Find where the given text appears and provide that cell's center as (x, y) coordinate. 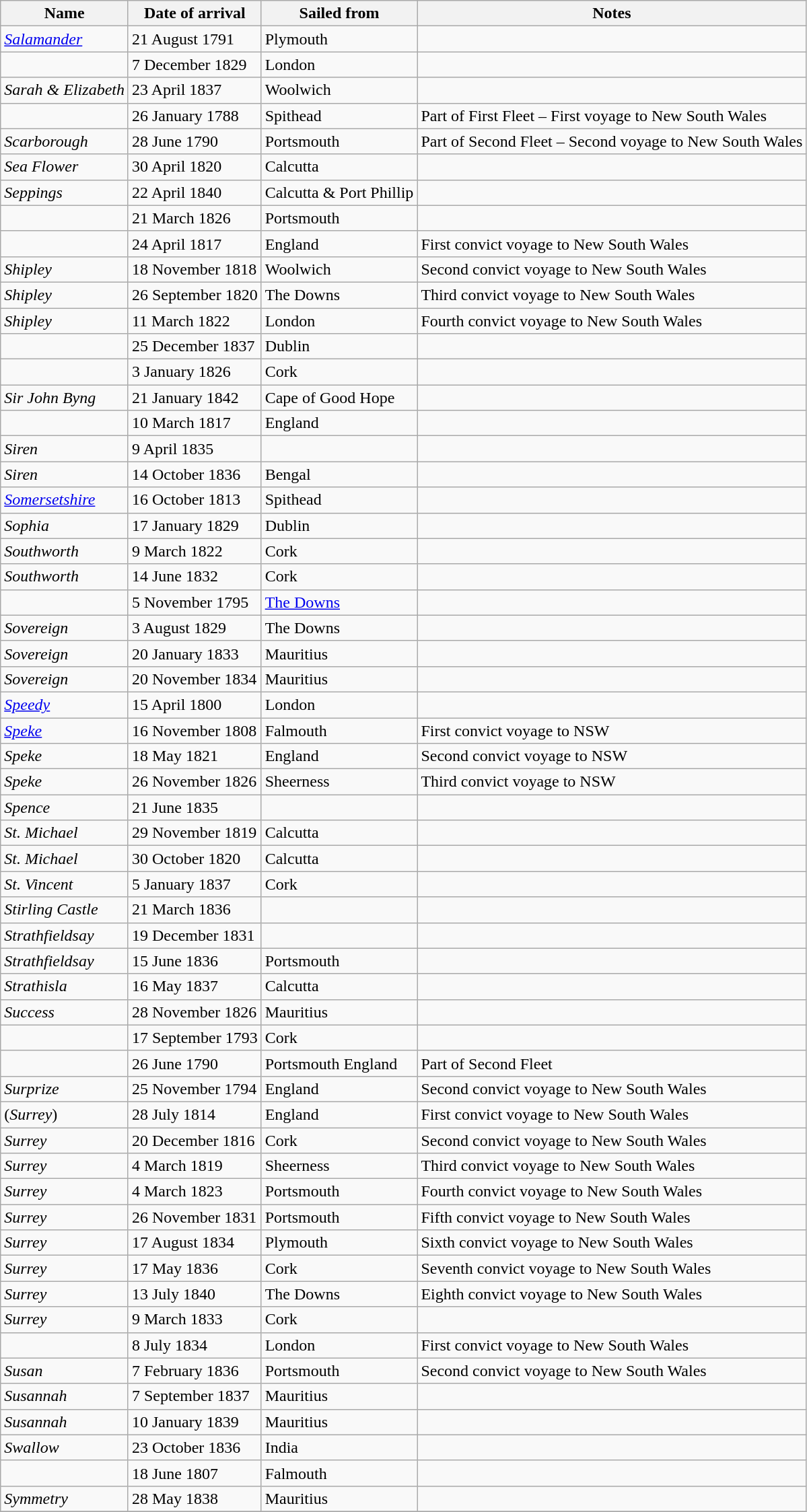
25 December 1837 (195, 347)
4 March 1819 (195, 1166)
28 June 1790 (195, 141)
Eighth convict voyage to New South Wales (612, 1294)
16 May 1837 (195, 986)
26 November 1826 (195, 782)
Part of Second Fleet (612, 1063)
Calcutta & Port Phillip (339, 192)
20 November 1834 (195, 679)
Sixth convict voyage to New South Wales (612, 1243)
Salamander (65, 39)
Stirling Castle (65, 910)
23 October 1836 (195, 1447)
Symmetry (65, 1499)
19 December 1831 (195, 935)
Sailed from (339, 13)
30 October 1820 (195, 859)
7 September 1837 (195, 1396)
29 November 1819 (195, 833)
10 January 1839 (195, 1422)
Sea Flower (65, 167)
14 June 1832 (195, 577)
7 February 1836 (195, 1371)
17 January 1829 (195, 526)
16 November 1808 (195, 730)
18 November 1818 (195, 269)
9 April 1835 (195, 449)
15 April 1800 (195, 705)
Scarborough (65, 141)
Sir John Byng (65, 398)
26 June 1790 (195, 1063)
Name (65, 13)
22 April 1840 (195, 192)
21 January 1842 (195, 398)
24 April 1817 (195, 244)
21 March 1836 (195, 910)
Second convict voyage to NSW (612, 756)
9 March 1833 (195, 1320)
11 March 1822 (195, 321)
5 January 1837 (195, 884)
9 March 1822 (195, 551)
26 January 1788 (195, 116)
21 March 1826 (195, 218)
28 May 1838 (195, 1499)
28 November 1826 (195, 1012)
18 June 1807 (195, 1473)
15 June 1836 (195, 961)
3 January 1826 (195, 372)
St. Vincent (65, 884)
25 November 1794 (195, 1089)
17 September 1793 (195, 1038)
Success (65, 1012)
Part of Second Fleet – Second voyage to New South Wales (612, 141)
Seventh convict voyage to New South Wales (612, 1268)
Fifth convict voyage to New South Wales (612, 1217)
28 July 1814 (195, 1114)
Strathisla (65, 986)
21 August 1791 (195, 39)
17 August 1834 (195, 1243)
Notes (612, 13)
Third convict voyage to NSW (612, 782)
Somersetshire (65, 500)
26 November 1831 (195, 1217)
18 May 1821 (195, 756)
13 July 1840 (195, 1294)
Cape of Good Hope (339, 398)
14 October 1836 (195, 474)
30 April 1820 (195, 167)
7 December 1829 (195, 65)
4 March 1823 (195, 1192)
Spence (65, 807)
Susan (65, 1371)
Surprize (65, 1089)
Speedy (65, 705)
Swallow (65, 1447)
First convict voyage to NSW (612, 730)
Date of arrival (195, 13)
16 October 1813 (195, 500)
Sophia (65, 526)
5 November 1795 (195, 602)
26 September 1820 (195, 295)
Portsmouth England (339, 1063)
3 August 1829 (195, 628)
Sarah & Elizabeth (65, 90)
(Surrey) (65, 1114)
Part of First Fleet – First voyage to New South Wales (612, 116)
23 April 1837 (195, 90)
21 June 1835 (195, 807)
Bengal (339, 474)
17 May 1836 (195, 1268)
20 December 1816 (195, 1141)
India (339, 1447)
20 January 1833 (195, 653)
10 March 1817 (195, 423)
Seppings (65, 192)
8 July 1834 (195, 1345)
